Output the (X, Y) coordinate of the center of the cell containing the given text.  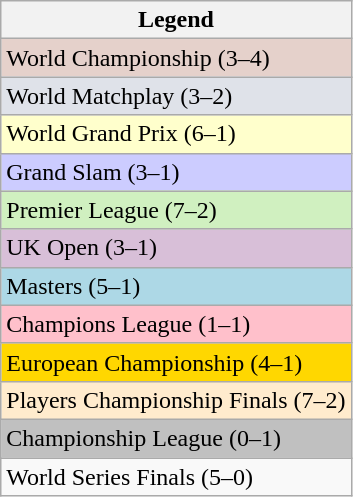
World Matchplay (3–2) (176, 96)
UK Open (3–1) (176, 248)
European Championship (4–1) (176, 362)
Players Championship Finals (7–2) (176, 400)
Championship League (0–1) (176, 438)
Champions League (1–1) (176, 324)
Grand Slam (3–1) (176, 172)
World Championship (3–4) (176, 58)
World Series Finals (5–0) (176, 477)
World Grand Prix (6–1) (176, 134)
Legend (176, 20)
Masters (5–1) (176, 286)
Premier League (7–2) (176, 210)
